Provide the (x, y) coordinate of the cell's center where the given text is located.  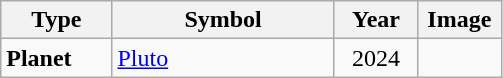
Image (460, 20)
Type (56, 20)
2024 (376, 58)
Pluto (223, 58)
Year (376, 20)
Planet (56, 58)
Symbol (223, 20)
